Locate the cell with the specified text and output its (x, y) center coordinate. 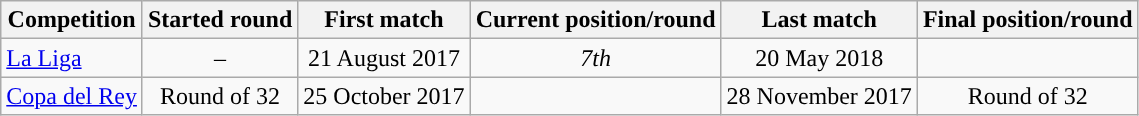
– (220, 58)
Current position/round (596, 20)
21 August 2017 (384, 58)
20 May 2018 (819, 58)
28 November 2017 (819, 96)
Started round (220, 20)
La Liga (72, 58)
7th (596, 58)
Last match (819, 20)
Final position/round (1028, 20)
25 October 2017 (384, 96)
Copa del Rey (72, 96)
First match (384, 20)
Competition (72, 20)
